Find where the given text appears and provide that cell's center as (X, Y) coordinate. 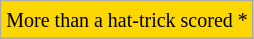
More than a hat-trick scored * (128, 20)
